Locate the cell with the specified text and output its (x, y) center coordinate. 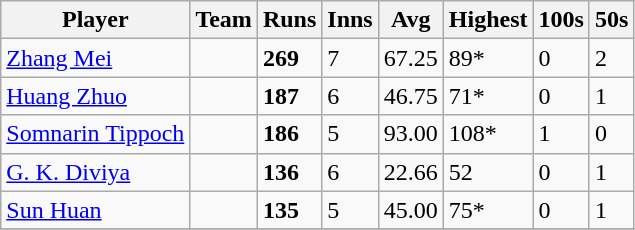
186 (289, 134)
G. K. Diviya (96, 172)
2 (611, 58)
Sun Huan (96, 210)
Somnarin Tippoch (96, 134)
136 (289, 172)
52 (488, 172)
Avg (410, 20)
71* (488, 96)
7 (350, 58)
45.00 (410, 210)
22.66 (410, 172)
46.75 (410, 96)
67.25 (410, 58)
Player (96, 20)
Huang Zhuo (96, 96)
Inns (350, 20)
50s (611, 20)
100s (561, 20)
Zhang Mei (96, 58)
187 (289, 96)
108* (488, 134)
89* (488, 58)
Team (224, 20)
75* (488, 210)
135 (289, 210)
269 (289, 58)
93.00 (410, 134)
Runs (289, 20)
Highest (488, 20)
